Search for the cell housing the specified text and yield its [X, Y] center coordinate. 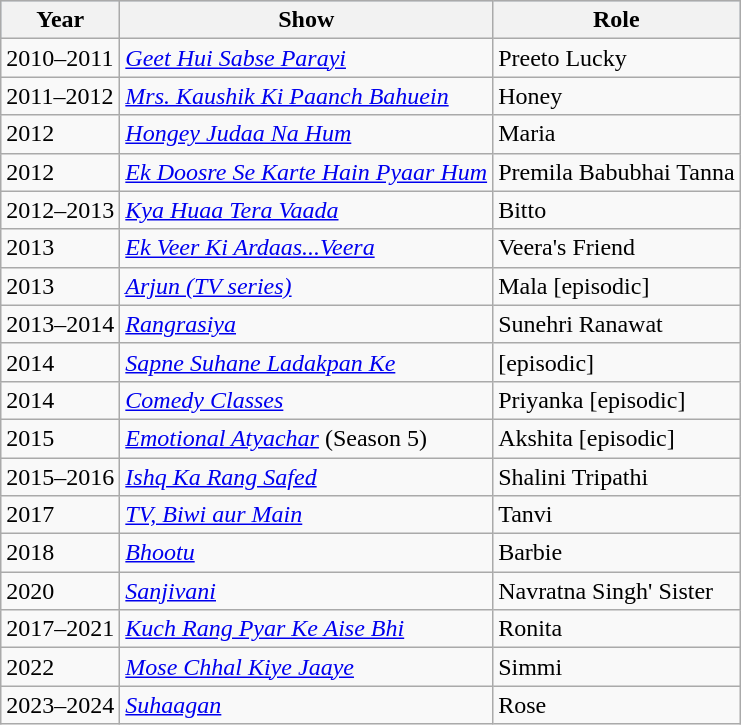
Mose Chhal Kiye Jaaye [306, 667]
Tanvi [617, 515]
Ek Veer Ki Ardaas...Veera [306, 248]
Akshita [episodic] [617, 438]
[episodic] [617, 362]
Ek Doosre Se Karte Hain Pyaar Hum [306, 172]
Hongey Judaa Na Hum [306, 134]
2011–2012 [60, 96]
Suhaagan [306, 705]
Geet Hui Sabse Parayi [306, 58]
2015 [60, 438]
Shalini Tripathi [617, 477]
Barbie [617, 553]
Emotional Atyachar (Season 5) [306, 438]
TV, Biwi aur Main [306, 515]
Ronita [617, 629]
Arjun (TV series) [306, 286]
Ishq Ka Rang Safed [306, 477]
Priyanka [episodic] [617, 400]
Simmi [617, 667]
Mala [episodic] [617, 286]
Kya Huaa Tera Vaada [306, 210]
Veera's Friend [617, 248]
Rangrasiya [306, 324]
Kuch Rang Pyar Ke Aise Bhi [306, 629]
2020 [60, 591]
2010–2011 [60, 58]
Mrs. Kaushik Ki Paanch Bahuein [306, 96]
2017–2021 [60, 629]
2023–2024 [60, 705]
2013–2014 [60, 324]
2018 [60, 553]
2017 [60, 515]
Comedy Classes [306, 400]
Sapne Suhane Ladakpan Ke [306, 362]
Sunehri Ranawat [617, 324]
Honey [617, 96]
Premila Babubhai Tanna [617, 172]
2022 [60, 667]
Year [60, 20]
Bitto [617, 210]
Navratna Singh' Sister [617, 591]
Preeto Lucky [617, 58]
Show [306, 20]
Role [617, 20]
Rose [617, 705]
2012–2013 [60, 210]
Bhootu [306, 553]
2015–2016 [60, 477]
Sanjivani [306, 591]
Maria [617, 134]
